Provide the (X, Y) coordinate of the cell's center where the given text is located.  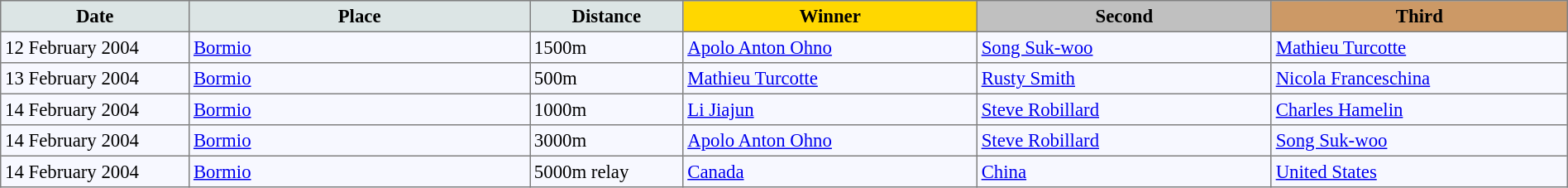
Charles Hamelin (1419, 109)
Third (1419, 17)
Rusty Smith (1124, 79)
1000m (607, 109)
12 February 2004 (95, 47)
5000m relay (607, 171)
Second (1124, 17)
Date (95, 17)
1500m (607, 47)
China (1124, 171)
Li Jiajun (830, 109)
Place (360, 17)
500m (607, 79)
13 February 2004 (95, 79)
3000m (607, 141)
Winner (830, 17)
Nicola Franceschina (1419, 79)
Canada (830, 171)
Distance (607, 17)
United States (1419, 171)
